Find where the given text appears and provide that cell's center as (X, Y) coordinate. 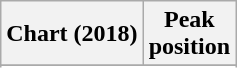
Peakposition (189, 34)
Chart (2018) (72, 34)
